Extract the [x, y] coordinate from the center of the cell holding the provided text.  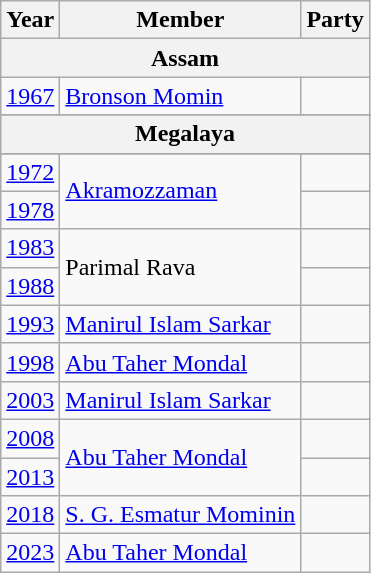
2023 [30, 553]
Member [180, 20]
1972 [30, 172]
2013 [30, 477]
1978 [30, 210]
2003 [30, 400]
1998 [30, 362]
1993 [30, 324]
Megalaya [186, 134]
2008 [30, 438]
Bronson Momin [180, 96]
2018 [30, 515]
Year [30, 20]
1983 [30, 248]
S. G. Esmatur Mominin [180, 515]
Akramozzaman [180, 191]
Assam [186, 58]
Parimal Rava [180, 267]
1967 [30, 96]
1988 [30, 286]
Party [335, 20]
